From the cell containing the given text, extract its center point as (X, Y) coordinate. 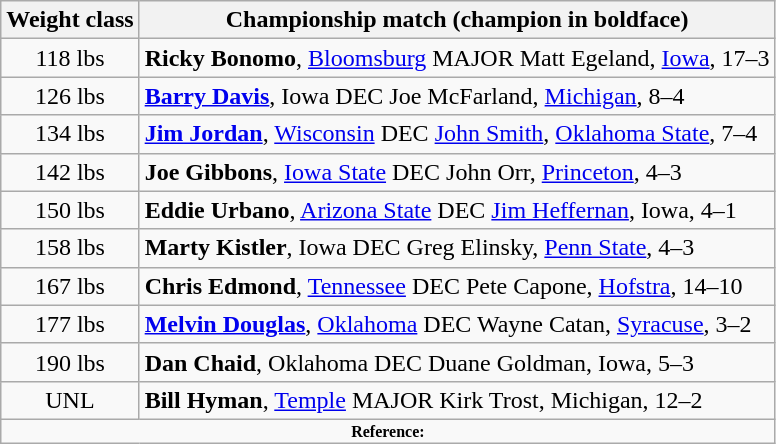
167 lbs (70, 286)
Melvin Douglas, Oklahoma DEC Wayne Catan, Syracuse, 3–2 (457, 324)
Weight class (70, 20)
Eddie Urbano, Arizona State DEC Jim Heffernan, Iowa, 4–1 (457, 210)
Jim Jordan, Wisconsin DEC John Smith, Oklahoma State, 7–4 (457, 134)
150 lbs (70, 210)
Bill Hyman, Temple MAJOR Kirk Trost, Michigan, 12–2 (457, 400)
Barry Davis, Iowa DEC Joe McFarland, Michigan, 8–4 (457, 96)
177 lbs (70, 324)
Reference: (388, 431)
Dan Chaid, Oklahoma DEC Duane Goldman, Iowa, 5–3 (457, 362)
Marty Kistler, Iowa DEC Greg Elinsky, Penn State, 4–3 (457, 248)
158 lbs (70, 248)
190 lbs (70, 362)
126 lbs (70, 96)
134 lbs (70, 134)
UNL (70, 400)
142 lbs (70, 172)
Ricky Bonomo, Bloomsburg MAJOR Matt Egeland, Iowa, 17–3 (457, 58)
118 lbs (70, 58)
Chris Edmond, Tennessee DEC Pete Capone, Hofstra, 14–10 (457, 286)
Joe Gibbons, Iowa State DEC John Orr, Princeton, 4–3 (457, 172)
Championship match (champion in boldface) (457, 20)
